Return (x, y) of the center of cell containing provided text 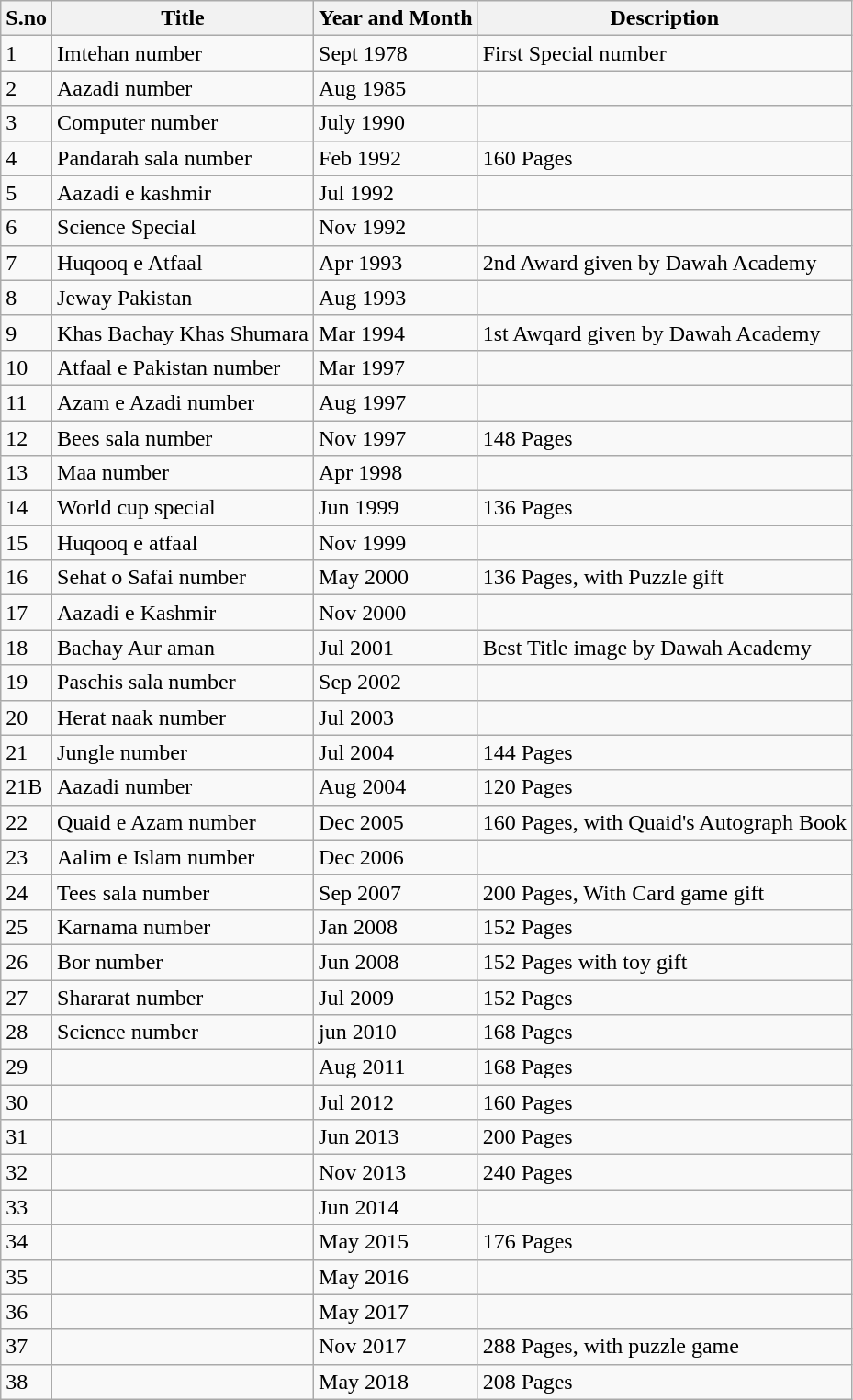
Nov 2000 (397, 613)
38 (27, 1382)
36 (27, 1312)
29 (27, 1067)
136 Pages (665, 508)
Mar 1997 (397, 367)
25 (27, 927)
152 Pages with toy gift (665, 962)
Jul 2012 (397, 1102)
Dec 2005 (397, 822)
27 (27, 997)
Karnama number (184, 927)
13 (27, 473)
Aalim e Islam number (184, 857)
37 (27, 1347)
Aug 1985 (397, 88)
7 (27, 263)
Sept 1978 (397, 53)
Sehat o Safai number (184, 578)
Imtehan number (184, 53)
21B (27, 787)
Sep 2007 (397, 892)
Quaid e Azam number (184, 822)
Nov 2013 (397, 1172)
Dec 2006 (397, 857)
2nd Award given by Dawah Academy (665, 263)
Nov 2017 (397, 1347)
Jul 2003 (397, 717)
34 (27, 1242)
May 2015 (397, 1242)
May 2000 (397, 578)
240 Pages (665, 1172)
Science number (184, 1033)
200 Pages, With Card game gift (665, 892)
19 (27, 683)
Title (184, 18)
Aug 2011 (397, 1067)
Azam e Azadi number (184, 402)
Herat naak number (184, 717)
120 Pages (665, 787)
8 (27, 298)
Jun 2013 (397, 1137)
Huqooq e Atfaal (184, 263)
Maa number (184, 473)
Jun 1999 (397, 508)
Nov 1992 (397, 228)
160 Pages, with Quaid's Autograph Book (665, 822)
1st Awqard given by Dawah Academy (665, 333)
First Special number (665, 53)
176 Pages (665, 1242)
Khas Bachay Khas Shumara (184, 333)
Jungle number (184, 752)
288 Pages, with puzzle game (665, 1347)
Tees sala number (184, 892)
208 Pages (665, 1382)
32 (27, 1172)
Jun 2014 (397, 1207)
148 Pages (665, 438)
World cup special (184, 508)
Apr 1998 (397, 473)
Nov 1999 (397, 543)
Bachay Aur aman (184, 648)
144 Pages (665, 752)
Aazadi e kashmir (184, 193)
May 2018 (397, 1382)
9 (27, 333)
jun 2010 (397, 1033)
136 Pages, with Puzzle gift (665, 578)
21 (27, 752)
Computer number (184, 123)
31 (27, 1137)
16 (27, 578)
Paschis sala number (184, 683)
Science Special (184, 228)
4 (27, 158)
20 (27, 717)
Aazadi e Kashmir (184, 613)
2 (27, 88)
Apr 1993 (397, 263)
Bor number (184, 962)
33 (27, 1207)
Aug 1993 (397, 298)
Best Title image by Dawah Academy (665, 648)
S.no (27, 18)
Year and Month (397, 18)
May 2016 (397, 1277)
Feb 1992 (397, 158)
10 (27, 367)
11 (27, 402)
Pandarah sala number (184, 158)
Aug 2004 (397, 787)
30 (27, 1102)
Nov 1997 (397, 438)
Aug 1997 (397, 402)
35 (27, 1277)
18 (27, 648)
23 (27, 857)
15 (27, 543)
12 (27, 438)
Bees sala number (184, 438)
22 (27, 822)
3 (27, 123)
Jun 2008 (397, 962)
July 1990 (397, 123)
Description (665, 18)
Sep 2002 (397, 683)
Atfaal e Pakistan number (184, 367)
28 (27, 1033)
200 Pages (665, 1137)
Shararat number (184, 997)
Jul 2001 (397, 648)
Huqooq e atfaal (184, 543)
Jul 2009 (397, 997)
Jul 2004 (397, 752)
24 (27, 892)
1 (27, 53)
Jan 2008 (397, 927)
6 (27, 228)
14 (27, 508)
5 (27, 193)
Jul 1992 (397, 193)
26 (27, 962)
Jeway Pakistan (184, 298)
17 (27, 613)
Mar 1994 (397, 333)
May 2017 (397, 1312)
